Determine the (X, Y) coordinate at the center of the cell enclosing the given text.  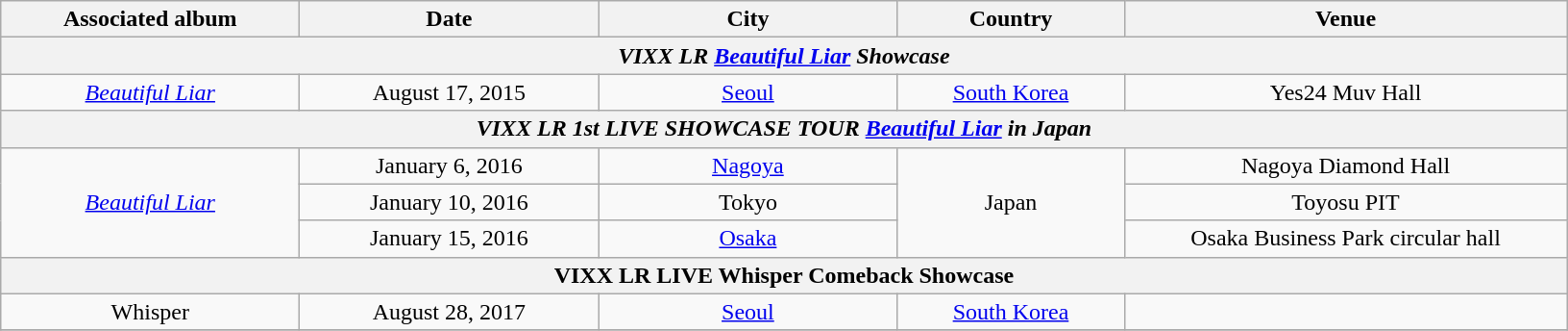
Whisper (150, 312)
VIXX LR Beautiful Liar Showcase (784, 56)
Tokyo (747, 202)
Yes24 Muv Hall (1345, 92)
January 6, 2016 (450, 165)
Venue (1345, 19)
January 15, 2016 (450, 239)
Associated album (150, 19)
Japan (1011, 202)
Osaka Business Park circular hall (1345, 239)
January 10, 2016 (450, 202)
Nagoya (747, 165)
Osaka (747, 239)
August 28, 2017 (450, 312)
VIXX LR 1st LIVE SHOWCASE TOUR Beautiful Liar in Japan (784, 129)
City (747, 19)
VIXX LR LIVE Whisper Comeback Showcase (784, 275)
Toyosu PIT (1345, 202)
Nagoya Diamond Hall (1345, 165)
Date (450, 19)
Country (1011, 19)
August 17, 2015 (450, 92)
